Return the [X, Y] coordinate for the center point of the cell that contains the specified text.  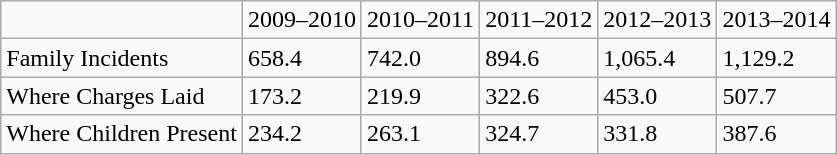
507.7 [776, 96]
324.7 [539, 134]
2012–2013 [658, 20]
2009–2010 [302, 20]
263.1 [420, 134]
Where Children Present [122, 134]
894.6 [539, 58]
331.8 [658, 134]
Family Incidents [122, 58]
453.0 [658, 96]
658.4 [302, 58]
2013–2014 [776, 20]
2010–2011 [420, 20]
1,065.4 [658, 58]
742.0 [420, 58]
173.2 [302, 96]
219.9 [420, 96]
322.6 [539, 96]
234.2 [302, 134]
2011–2012 [539, 20]
1,129.2 [776, 58]
387.6 [776, 134]
Where Charges Laid [122, 96]
